Pinpoint the cell where the given text exists, returning its (x, y) midpoint coordinate. 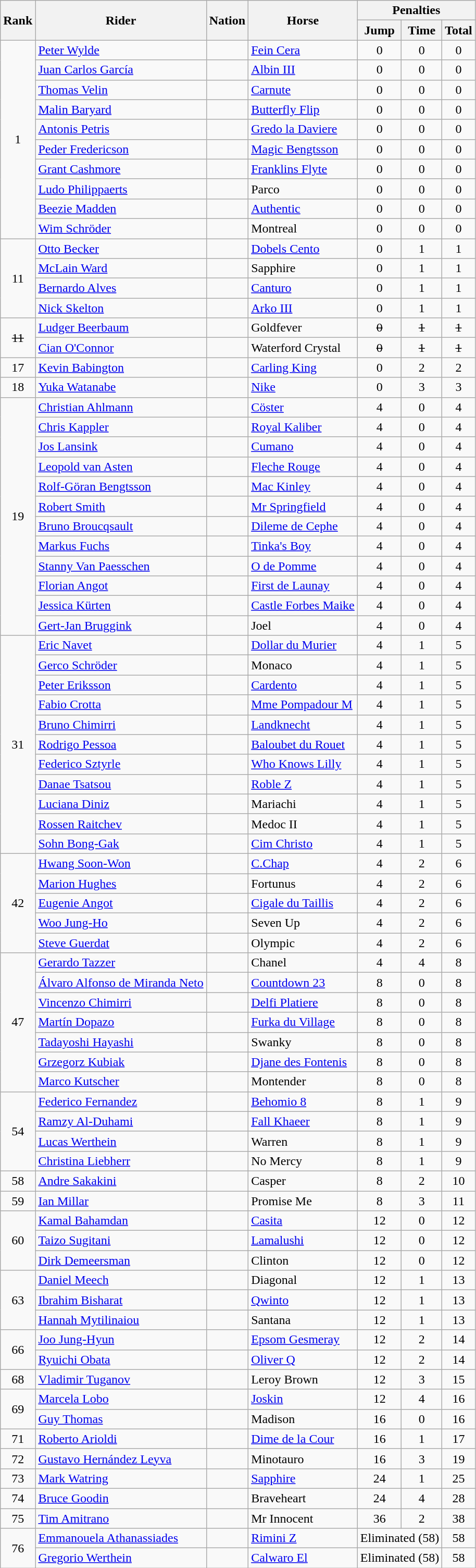
Eugenie Angot (121, 903)
Royal Kaliber (303, 427)
Wim Schröder (121, 228)
Rider (121, 20)
C.Chap (303, 863)
Olympic (303, 943)
Grant Cashmore (121, 169)
Joskin (303, 1399)
66 (18, 1350)
Fall Khaeer (303, 1121)
Medoc II (303, 824)
Behomio 8 (303, 1101)
Cim Christo (303, 843)
Ludger Beerbaum (121, 328)
Dileme de Cephe (303, 526)
Calwaro El (303, 1558)
Parco (303, 189)
Ibrahim Bisharat (121, 1300)
Álvaro Alfonso de Miranda Neto (121, 983)
72 (18, 1459)
Emmanouela Athanassiades (121, 1538)
Dollar du Murier (303, 645)
60 (18, 1241)
Rimini Z (303, 1538)
Thomas Velin (121, 90)
76 (18, 1548)
10 (459, 1181)
Penalties (416, 10)
Tadayoshi Hayashi (121, 1042)
Bruno Broucqsault (121, 526)
Franklins Flyte (303, 169)
Authentic (303, 209)
Kevin Babington (121, 367)
Lucas Werthein (121, 1141)
Castle Forbes Maike (303, 606)
Hwang Soon-Won (121, 863)
Oliver Q (303, 1359)
Dobels Cento (303, 249)
Peter Wylde (121, 50)
Taizo Sugitani (121, 1241)
Steve Guerdat (121, 943)
69 (18, 1409)
36 (379, 1518)
Mr Innocent (303, 1518)
75 (18, 1518)
38 (459, 1518)
Tim Amitrano (121, 1518)
Mark Watring (121, 1478)
Grzegorz Kubiak (121, 1062)
Vincenzo Chimirri (121, 1002)
Chanel (303, 963)
Nation (227, 20)
Cardento (303, 685)
Baloubet du Rouet (303, 744)
15 (459, 1379)
Bruno Chimirri (121, 725)
47 (18, 1022)
54 (18, 1131)
Djane des Fontenis (303, 1062)
68 (18, 1379)
Andre Sakakini (121, 1181)
Christian Ahlmann (121, 407)
Bruce Goodin (121, 1498)
31 (18, 744)
Waterford Crystal (303, 348)
Otto Becker (121, 249)
Carnute (303, 90)
Butterfly Flip (303, 109)
First de Launay (303, 586)
Marco Kutscher (121, 1082)
Casita (303, 1221)
Carling King (303, 367)
Monaco (303, 665)
Sohn Bong-Gak (121, 843)
Luciana Diniz (121, 804)
Jump (379, 30)
Diagonal (303, 1280)
Mr Springfield (303, 506)
Gerardo Tazzer (121, 963)
Leopold van Asten (121, 467)
Clinton (303, 1260)
Jessica Kürten (121, 606)
Fleche Rouge (303, 467)
Peter Eriksson (121, 685)
Roberto Arioldi (121, 1439)
Cigale du Taillis (303, 903)
Who Knows Lilly (303, 764)
Yuka Watanabe (121, 387)
Gregorio Werthein (121, 1558)
Rank (18, 20)
Furka du Village (303, 1022)
Total (459, 30)
Ramzy Al-Duhami (121, 1121)
Fortunus (303, 884)
Tinka's Boy (303, 546)
Beezie Madden (121, 209)
Kamal Bahamdan (121, 1221)
No Mercy (303, 1161)
Ludo Philippaerts (121, 189)
Florian Angot (121, 586)
Vladimir Tuganov (121, 1379)
Cian O'Connor (121, 348)
Juan Carlos García (121, 70)
Gredo la Daviere (303, 129)
74 (18, 1498)
Cumano (303, 447)
Rolf-Göran Bengtsson (121, 486)
73 (18, 1478)
Madison (303, 1419)
Dime de la Cour (303, 1439)
Mac Kinley (303, 486)
Jos Lansink (121, 447)
Santana (303, 1320)
Epsom Gesmeray (303, 1340)
Gustavo Hernández Leyva (121, 1459)
Mme Pompadour M (303, 705)
Rodrigo Pessoa (121, 744)
Seven Up (303, 923)
Joel (303, 626)
Martín Dopazo (121, 1022)
Braveheart (303, 1498)
Markus Fuchs (121, 546)
Peder Fredericson (121, 149)
Albin III (303, 70)
Horse (303, 20)
Rossen Raitchev (121, 824)
Leroy Brown (303, 1379)
59 (18, 1200)
Daniel Meech (121, 1280)
28 (459, 1498)
Countdown 23 (303, 983)
Hannah Mytilinaiou (121, 1320)
Canturo (303, 288)
Stanny Van Paesschen (121, 566)
Ryuichi Obata (121, 1359)
Federico Fernandez (121, 1101)
Lamalushi (303, 1241)
Nike (303, 387)
McLain Ward (121, 268)
Fein Cera (303, 50)
Antonis Petris (121, 129)
Nick Skelton (121, 308)
Ian Millar (121, 1200)
Eric Navet (121, 645)
Mariachi (303, 804)
Federico Sztyrle (121, 764)
Danae Tsatsou (121, 784)
Promise Me (303, 1200)
Roble Z (303, 784)
42 (18, 903)
Landknecht (303, 725)
Casper (303, 1181)
Arko III (303, 308)
Guy Thomas (121, 1419)
Marion Hughes (121, 884)
Woo Jung-Ho (121, 923)
Delfi Platiere (303, 1002)
71 (18, 1439)
Bernardo Alves (121, 288)
Montender (303, 1082)
Dirk Demeersman (121, 1260)
25 (459, 1478)
Malin Baryard (121, 109)
Marcela Lobo (121, 1399)
Montreal (303, 228)
63 (18, 1300)
Goldfever (303, 328)
Magic Bengtsson (303, 149)
Joo Jung-Hyun (121, 1340)
Minotauro (303, 1459)
Warren (303, 1141)
Qwinto (303, 1300)
Time (422, 30)
Cöster (303, 407)
Fabio Crotta (121, 705)
Chris Kappler (121, 427)
Gerco Schröder (121, 665)
Gert-Jan Bruggink (121, 626)
Swanky (303, 1042)
Robert Smith (121, 506)
Christina Liebherr (121, 1161)
18 (18, 387)
O de Pomme (303, 566)
